From the cell containing the given text, extract its center point as [X, Y] coordinate. 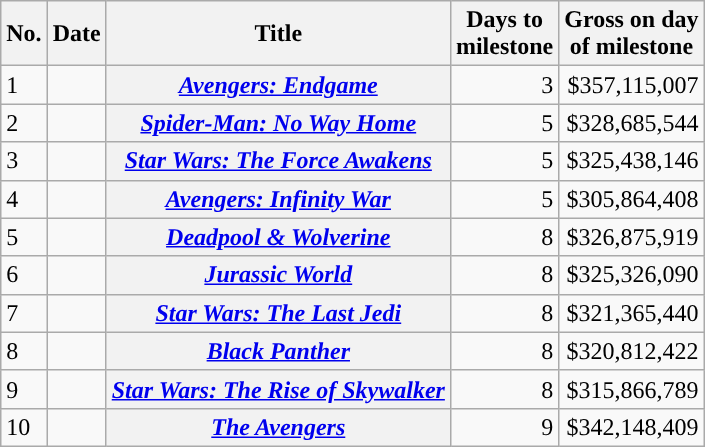
$326,875,919 [632, 237]
2 [24, 123]
4 [24, 199]
Date [76, 34]
$325,326,090 [632, 275]
Deadpool & Wolverine [278, 237]
6 [24, 275]
Avengers: Infinity War [278, 199]
Black Panther [278, 351]
The Avengers [278, 427]
$315,866,789 [632, 389]
$321,365,440 [632, 313]
Jurassic World [278, 275]
Star Wars: The Rise of Skywalker [278, 389]
Gross on day of milestone [632, 34]
10 [24, 427]
$325,438,146 [632, 161]
$357,115,007 [632, 85]
Title [278, 34]
$305,864,408 [632, 199]
Star Wars: The Force Awakens [278, 161]
No. [24, 34]
$328,685,544 [632, 123]
Spider-Man: No Way Home [278, 123]
Star Wars: The Last Jedi [278, 313]
1 [24, 85]
$320,812,422 [632, 351]
$342,148,409 [632, 427]
Avengers: Endgame [278, 85]
Days to milestone [504, 34]
7 [24, 313]
